Output the [x, y] coordinate of the center of the cell containing the given text.  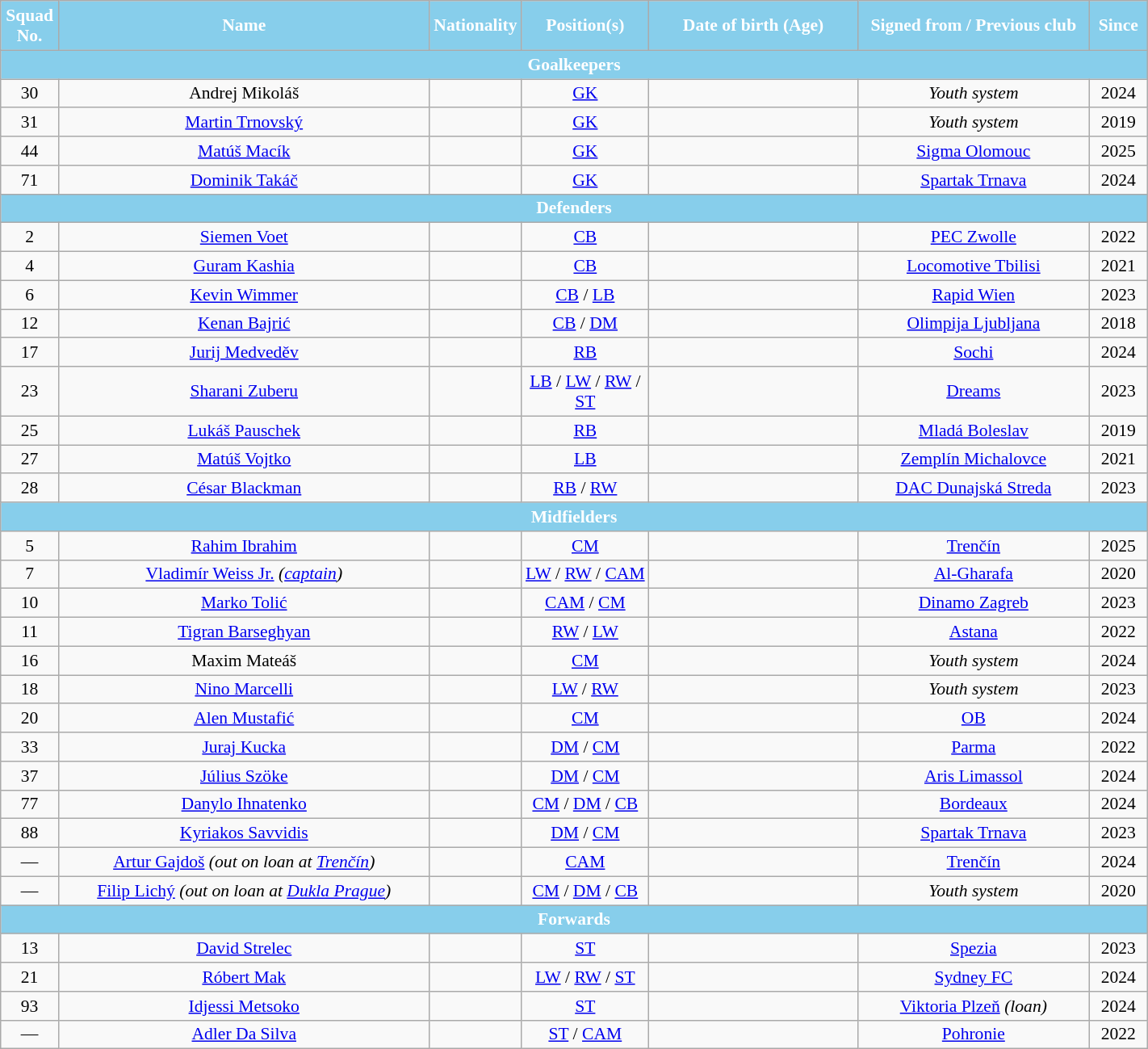
Guram Kashia [244, 266]
Defenders [574, 208]
Lukáš Pauschek [244, 430]
Pohronie [974, 1034]
Martin Trnovský [244, 123]
2018 [1118, 324]
10 [30, 603]
Kyriakos Savvidis [244, 833]
CAM / CM [585, 603]
Forwards [574, 920]
28 [30, 489]
13 [30, 949]
21 [30, 977]
Astana [974, 632]
Squad No. [30, 26]
Parma [974, 747]
Marko Tolić [244, 603]
71 [30, 180]
Since [1118, 26]
PEC Zwolle [974, 237]
Sydney FC [974, 977]
Andrej Mikoláš [244, 94]
Kevin Wimmer [244, 295]
5 [30, 546]
Dominik Takáč [244, 180]
Spezia [974, 949]
6 [30, 295]
Sigma Olomouc [974, 151]
44 [30, 151]
Position(s) [585, 26]
17 [30, 353]
Zemplín Michalovce [974, 459]
Nino Marcelli [244, 690]
LW / RW / ST [585, 977]
Sochi [974, 353]
Rapid Wien [974, 295]
Al-Gharafa [974, 574]
Nationality [476, 26]
33 [30, 747]
31 [30, 123]
ST / CAM [585, 1034]
OB [974, 719]
30 [30, 94]
Name [244, 26]
Róbert Mak [244, 977]
Date of birth (Age) [753, 26]
DAC Dunajská Streda [974, 489]
Vladimír Weiss Jr. (captain) [244, 574]
LB / LW / RW / ST [585, 391]
4 [30, 266]
David Strelec [244, 949]
25 [30, 430]
Locomotive Tbilisi [974, 266]
Juraj Kucka [244, 747]
Aris Limassol [974, 776]
Matúš Macík [244, 151]
Adler Da Silva [244, 1034]
César Blackman [244, 489]
12 [30, 324]
Matúš Vojtko [244, 459]
2 [30, 237]
23 [30, 391]
37 [30, 776]
Maxim Mateáš [244, 661]
20 [30, 719]
77 [30, 804]
Jurij Medveděv [244, 353]
88 [30, 833]
Tigran Barseghyan [244, 632]
LW / RW / CAM [585, 574]
CB / DM [585, 324]
Dreams [974, 391]
16 [30, 661]
93 [30, 1006]
Olimpija Ljubljana [974, 324]
Dinamo Zagreb [974, 603]
LW / RW [585, 690]
Filip Lichý (out on loan at Dukla Prague) [244, 891]
CB / LB [585, 295]
Danylo Ihnatenko [244, 804]
Mladá Boleslav [974, 430]
LB [585, 459]
Rahim Ibrahim [244, 546]
18 [30, 690]
Viktoria Plzeň (loan) [974, 1006]
Bordeaux [974, 804]
7 [30, 574]
Július Szöke [244, 776]
CAM [585, 862]
RB / RW [585, 489]
Signed from / Previous club [974, 26]
Siemen Voet [244, 237]
Midfielders [574, 517]
Idjessi Metsoko [244, 1006]
RW / LW [585, 632]
Alen Mustafić [244, 719]
Goalkeepers [574, 65]
Sharani Zuberu [244, 391]
27 [30, 459]
Artur Gajdoš (out on loan at Trenčín) [244, 862]
Kenan Bajrić [244, 324]
11 [30, 632]
